Identify which cell holds the provided text, then report its (x, y) central coordinate. 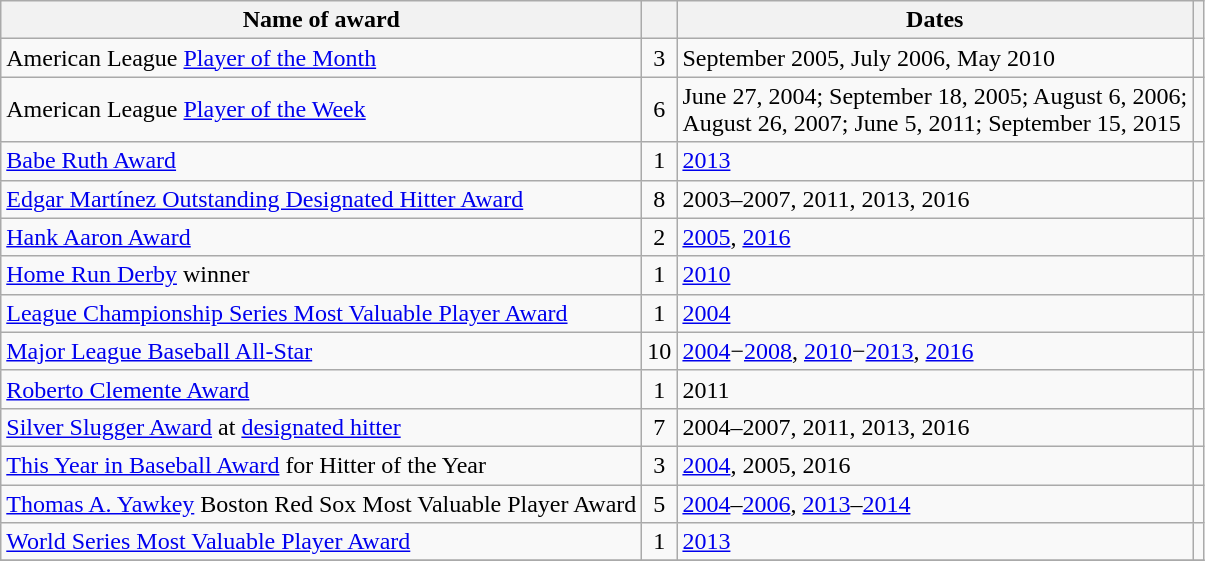
10 (660, 351)
Major League Baseball All-Star (322, 351)
2004−2008, 2010−2013, 2016 (935, 351)
Home Run Derby winner (322, 275)
2004, 2005, 2016 (935, 465)
8 (660, 199)
Silver Slugger Award at designated hitter (322, 427)
2004–2006, 2013–2014 (935, 503)
Roberto Clemente Award (322, 389)
Name of award (322, 20)
World Series Most Valuable Player Award (322, 542)
2003–2007, 2011, 2013, 2016 (935, 199)
5 (660, 503)
American League Player of the Month (322, 58)
June 27, 2004; September 18, 2005; August 6, 2006; August 26, 2007; June 5, 2011; September 15, 2015 (935, 110)
Thomas A. Yawkey Boston Red Sox Most Valuable Player Award (322, 503)
2004 (935, 313)
League Championship Series Most Valuable Player Award (322, 313)
Dates (935, 20)
2011 (935, 389)
2005, 2016 (935, 237)
This Year in Baseball Award for Hitter of the Year (322, 465)
Babe Ruth Award (322, 161)
6 (660, 110)
Hank Aaron Award (322, 237)
2010 (935, 275)
7 (660, 427)
2 (660, 237)
Edgar Martínez Outstanding Designated Hitter Award (322, 199)
2004–2007, 2011, 2013, 2016 (935, 427)
American League Player of the Week (322, 110)
September 2005, July 2006, May 2010 (935, 58)
